Return the [x, y] coordinate for the center point of the cell that contains the specified text.  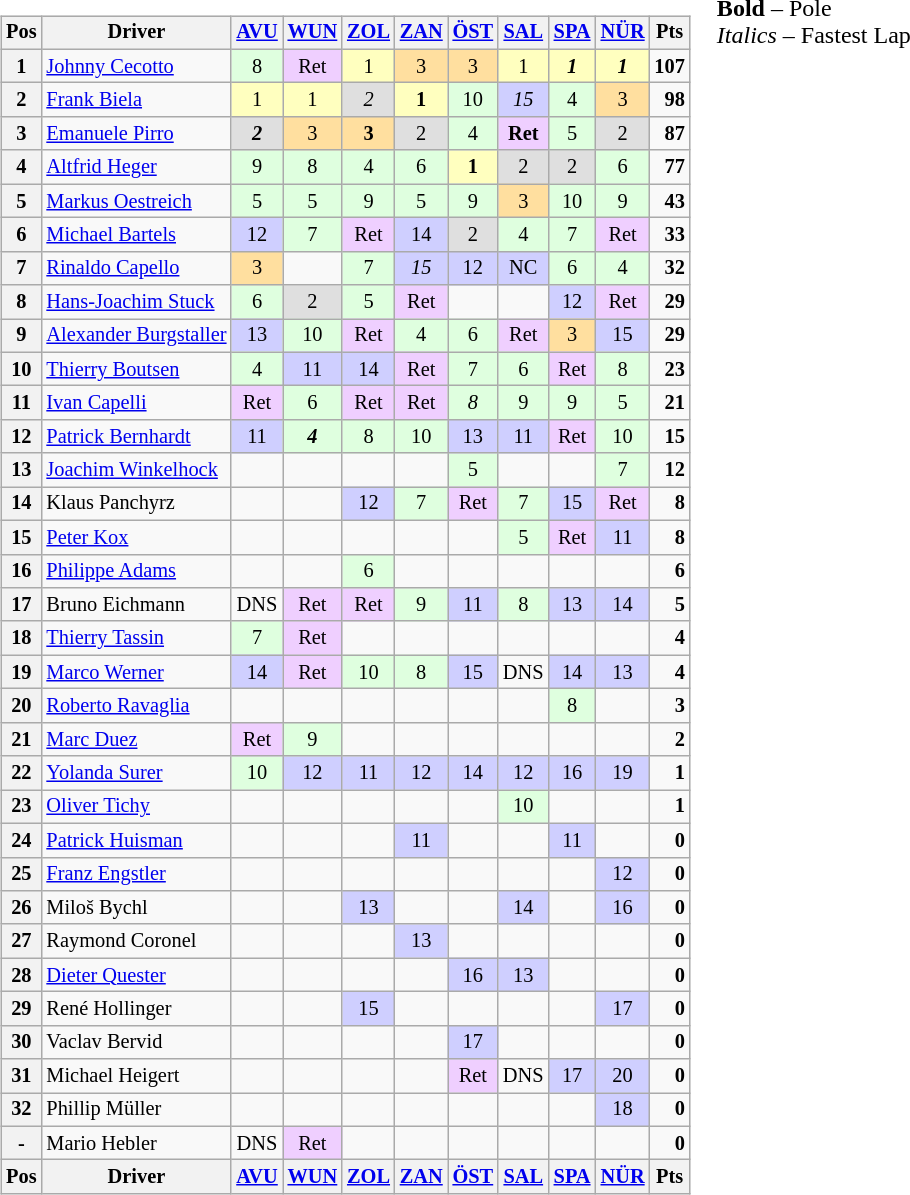
Rinaldo Capello [136, 268]
Dieter Quester [136, 975]
NC [523, 268]
24 [21, 840]
Mario Hebler [136, 1143]
27 [21, 941]
Johnny Cecotto [136, 66]
Altfrid Heger [136, 167]
Bruno Eichmann [136, 605]
26 [21, 908]
Thierry Tassin [136, 638]
Thierry Boutsen [136, 369]
Phillip Müller [136, 1110]
Raymond Coronel [136, 941]
98 [669, 100]
- [21, 1143]
Marco Werner [136, 672]
René Hollinger [136, 1009]
Markus Oestreich [136, 201]
Klaus Panchyrz [136, 504]
Ivan Capelli [136, 403]
Philippe Adams [136, 571]
31 [21, 1076]
Patrick Huisman [136, 840]
Roberto Ravaglia [136, 706]
Frank Biela [136, 100]
Peter Kox [136, 537]
Michael Heigert [136, 1076]
Hans-Joachim Stuck [136, 302]
28 [21, 975]
Marc Duez [136, 739]
Alexander Burgstaller [136, 336]
Joachim Winkelhock [136, 470]
Yolanda Surer [136, 773]
77 [669, 167]
Vaclav Bervid [136, 1042]
43 [669, 201]
33 [669, 235]
107 [669, 66]
Emanuele Pirro [136, 134]
22 [21, 773]
Michael Bartels [136, 235]
25 [21, 874]
Patrick Bernhardt [136, 437]
87 [669, 134]
30 [21, 1042]
Miloš Bychl [136, 908]
Franz Engstler [136, 874]
Oliver Tichy [136, 807]
